For the text-containing cell, return its midpoint in [x, y] coordinate format. 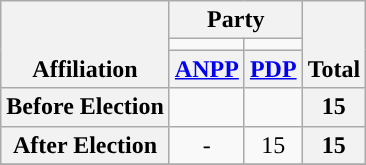
- [206, 145]
ANPP [206, 69]
After Election [86, 145]
Party [236, 20]
Before Election [86, 107]
Total [334, 44]
Affiliation [86, 44]
PDP [273, 69]
